Return the [X, Y] coordinate for the center point of the cell that contains the specified text.  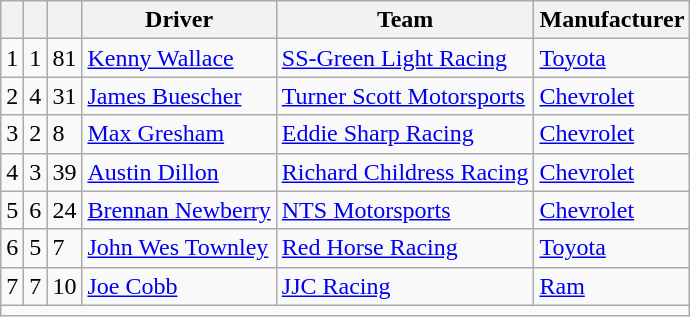
SS-Green Light Racing [405, 58]
Turner Scott Motorsports [405, 96]
8 [64, 134]
39 [64, 172]
Kenny Wallace [179, 58]
Brennan Newberry [179, 210]
Driver [179, 20]
Max Gresham [179, 134]
Austin Dillon [179, 172]
Ram [612, 286]
NTS Motorsports [405, 210]
John Wes Townley [179, 248]
31 [64, 96]
81 [64, 58]
JJC Racing [405, 286]
Richard Childress Racing [405, 172]
Joe Cobb [179, 286]
24 [64, 210]
Team [405, 20]
Eddie Sharp Racing [405, 134]
10 [64, 286]
Red Horse Racing [405, 248]
James Buescher [179, 96]
Manufacturer [612, 20]
